Extract the [X, Y] coordinate from the center of the cell holding the provided text.  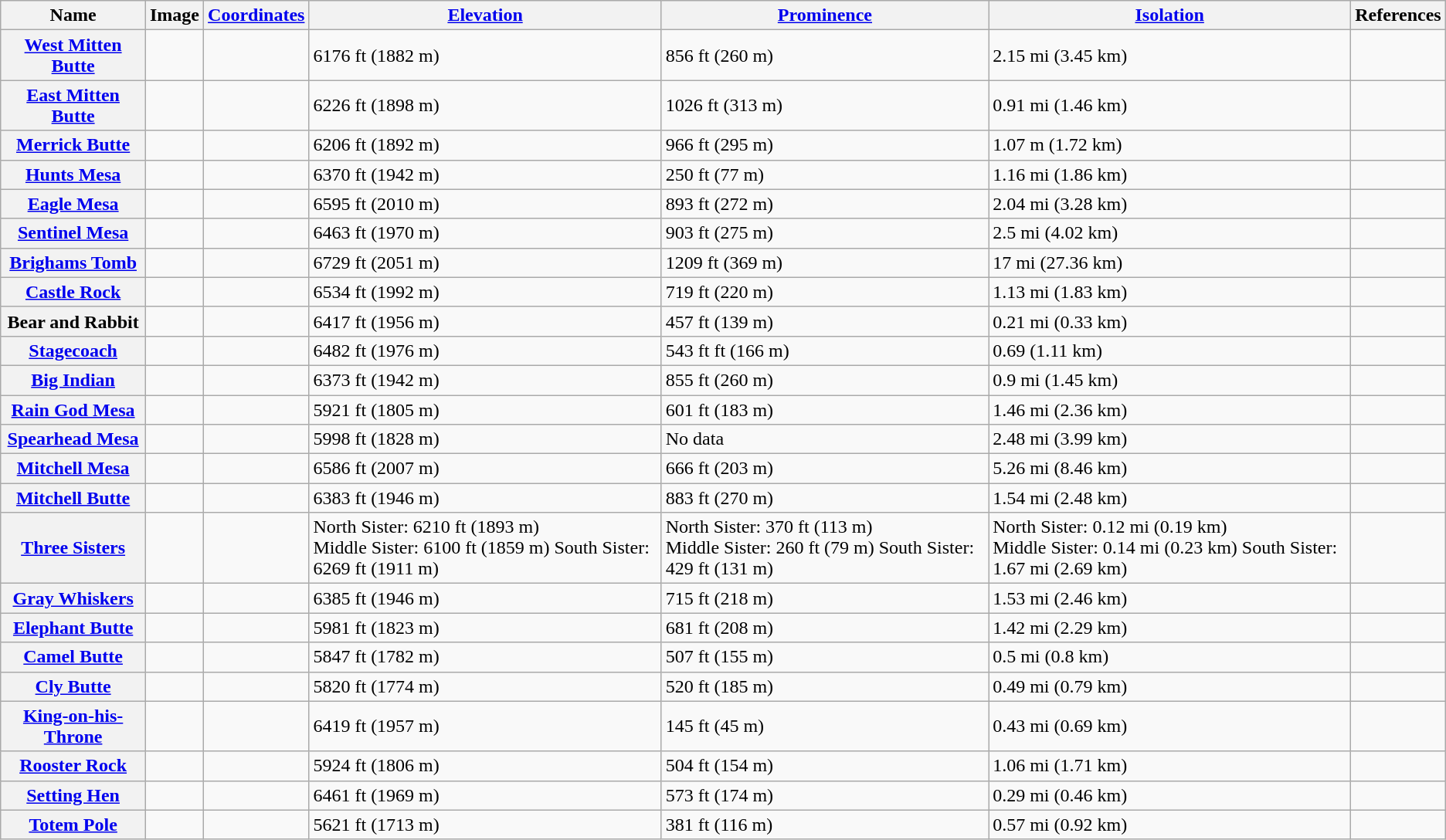
6461 ft (1969 m) [485, 795]
6463 ft (1970 m) [485, 233]
250 ft (77 m) [825, 174]
0.21 mi (0.33 km) [1169, 321]
6595 ft (2010 m) [485, 204]
Brighams Tomb [73, 262]
6176 ft (1882 m) [485, 56]
Prominence [825, 15]
6729 ft (2051 m) [485, 262]
2.15 mi (3.45 km) [1169, 56]
719 ft (220 m) [825, 292]
King-on-his-Throne [73, 726]
6206 ft (1892 m) [485, 145]
1.13 mi (1.83 km) [1169, 292]
Mitchell Mesa [73, 469]
Name [73, 15]
Hunts Mesa [73, 174]
520 ft (185 m) [825, 686]
2.04 mi (3.28 km) [1169, 204]
Eagle Mesa [73, 204]
0.43 mi (0.69 km) [1169, 726]
6370 ft (1942 m) [485, 174]
6383 ft (1946 m) [485, 498]
References [1398, 15]
1.53 mi (2.46 km) [1169, 598]
6417 ft (1956 m) [485, 321]
0.29 mi (0.46 km) [1169, 795]
Image [175, 15]
5820 ft (1774 m) [485, 686]
North Sister: 370 ft (113 m)Middle Sister: 260 ft (79 m) South Sister: 429 ft (131 m) [825, 548]
6482 ft (1976 m) [485, 351]
381 ft (116 m) [825, 825]
5847 ft (1782 m) [485, 657]
No data [825, 439]
6385 ft (1946 m) [485, 598]
West Mitten Butte [73, 56]
North Sister: 0.12 mi (0.19 km)Middle Sister: 0.14 mi (0.23 km) South Sister: 1.67 mi (2.69 km) [1169, 548]
1.42 mi (2.29 km) [1169, 628]
Rain God Mesa [73, 410]
0.69 (1.11 km) [1169, 351]
504 ft (154 m) [825, 766]
North Sister: 6210 ft (1893 m)Middle Sister: 6100 ft (1859 m) South Sister: 6269 ft (1911 m) [485, 548]
1.46 mi (2.36 km) [1169, 410]
Cly Butte [73, 686]
666 ft (203 m) [825, 469]
1209 ft (369 m) [825, 262]
6586 ft (2007 m) [485, 469]
Sentinel Mesa [73, 233]
966 ft (295 m) [825, 145]
Gray Whiskers [73, 598]
Isolation [1169, 15]
5.26 mi (8.46 km) [1169, 469]
5924 ft (1806 m) [485, 766]
0.9 mi (1.45 km) [1169, 380]
6226 ft (1898 m) [485, 105]
Big Indian [73, 380]
East Mitten Butte [73, 105]
Elevation [485, 15]
Spearhead Mesa [73, 439]
1026 ft (313 m) [825, 105]
17 mi (27.36 km) [1169, 262]
715 ft (218 m) [825, 598]
903 ft (275 m) [825, 233]
Elephant Butte [73, 628]
Camel Butte [73, 657]
855 ft (260 m) [825, 380]
681 ft (208 m) [825, 628]
893 ft (272 m) [825, 204]
Mitchell Butte [73, 498]
543 ft ft (166 m) [825, 351]
856 ft (260 m) [825, 56]
0.49 mi (0.79 km) [1169, 686]
573 ft (174 m) [825, 795]
Setting Hen [73, 795]
Stagecoach [73, 351]
2.5 mi (4.02 km) [1169, 233]
Rooster Rock [73, 766]
Merrick Butte [73, 145]
1.16 mi (1.86 km) [1169, 174]
Three Sisters [73, 548]
2.48 mi (3.99 km) [1169, 439]
6373 ft (1942 m) [485, 380]
0.91 mi (1.46 km) [1169, 105]
0.57 mi (0.92 km) [1169, 825]
6534 ft (1992 m) [485, 292]
Bear and Rabbit [73, 321]
507 ft (155 m) [825, 657]
145 ft (45 m) [825, 726]
601 ft (183 m) [825, 410]
5921 ft (1805 m) [485, 410]
1.54 mi (2.48 km) [1169, 498]
0.5 mi (0.8 km) [1169, 657]
Totem Pole [73, 825]
6419 ft (1957 m) [485, 726]
Castle Rock [73, 292]
Coordinates [256, 15]
457 ft (139 m) [825, 321]
1.06 mi (1.71 km) [1169, 766]
5981 ft (1823 m) [485, 628]
883 ft (270 m) [825, 498]
5998 ft (1828 m) [485, 439]
1.07 m (1.72 km) [1169, 145]
5621 ft (1713 m) [485, 825]
